Return [X, Y] of the center of cell containing provided text 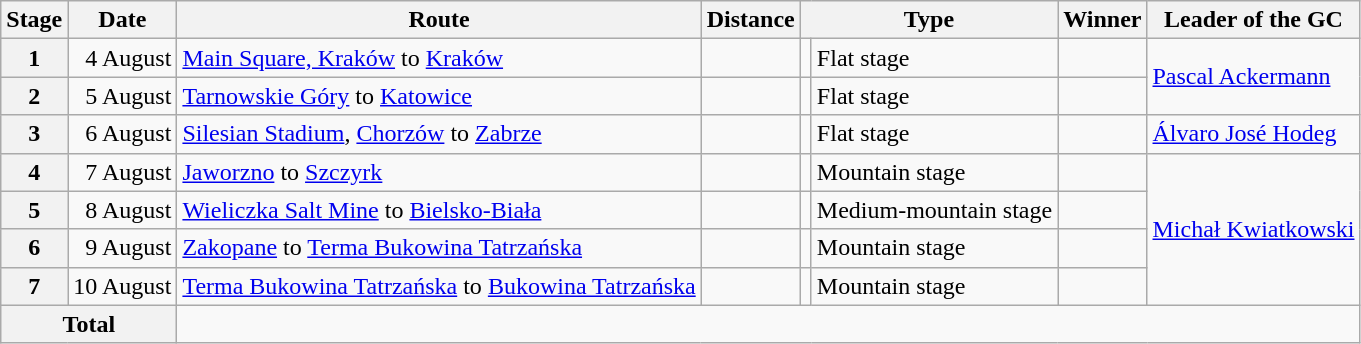
8 August [122, 210]
3 [34, 134]
Tarnowskie Góry to Katowice [439, 96]
Zakopane to Terma Bukowina Tatrzańska [439, 248]
Wieliczka Salt Mine to Bielsko-Biała [439, 210]
Main Square, Kraków to Kraków [439, 58]
10 August [122, 286]
Date [122, 20]
Medium-mountain stage [934, 210]
Total [89, 324]
Silesian Stadium, Chorzów to Zabrze [439, 134]
Distance [750, 20]
6 [34, 248]
7 August [122, 172]
9 August [122, 248]
Leader of the GC [1254, 20]
Álvaro José Hodeg [1254, 134]
Pascal Ackermann [1254, 77]
5 August [122, 96]
2 [34, 96]
7 [34, 286]
4 [34, 172]
Terma Bukowina Tatrzańska to Bukowina Tatrzańska [439, 286]
Winner [1102, 20]
5 [34, 210]
Michał Kwiatkowski [1254, 229]
Route [439, 20]
Type [928, 20]
4 August [122, 58]
Jaworzno to Szczyrk [439, 172]
1 [34, 58]
6 August [122, 134]
Stage [34, 20]
